Return [x, y] of the center of cell containing provided text 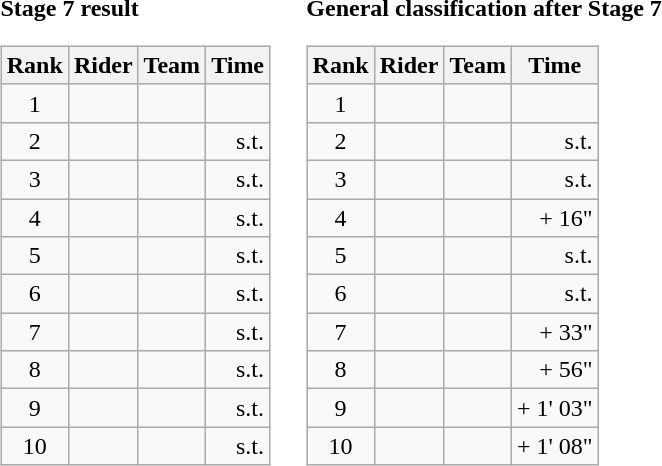
+ 56" [554, 370]
+ 1' 03" [554, 408]
+ 16" [554, 217]
+ 33" [554, 332]
+ 1' 08" [554, 446]
